From the cell containing the given text, extract its center point as (x, y) coordinate. 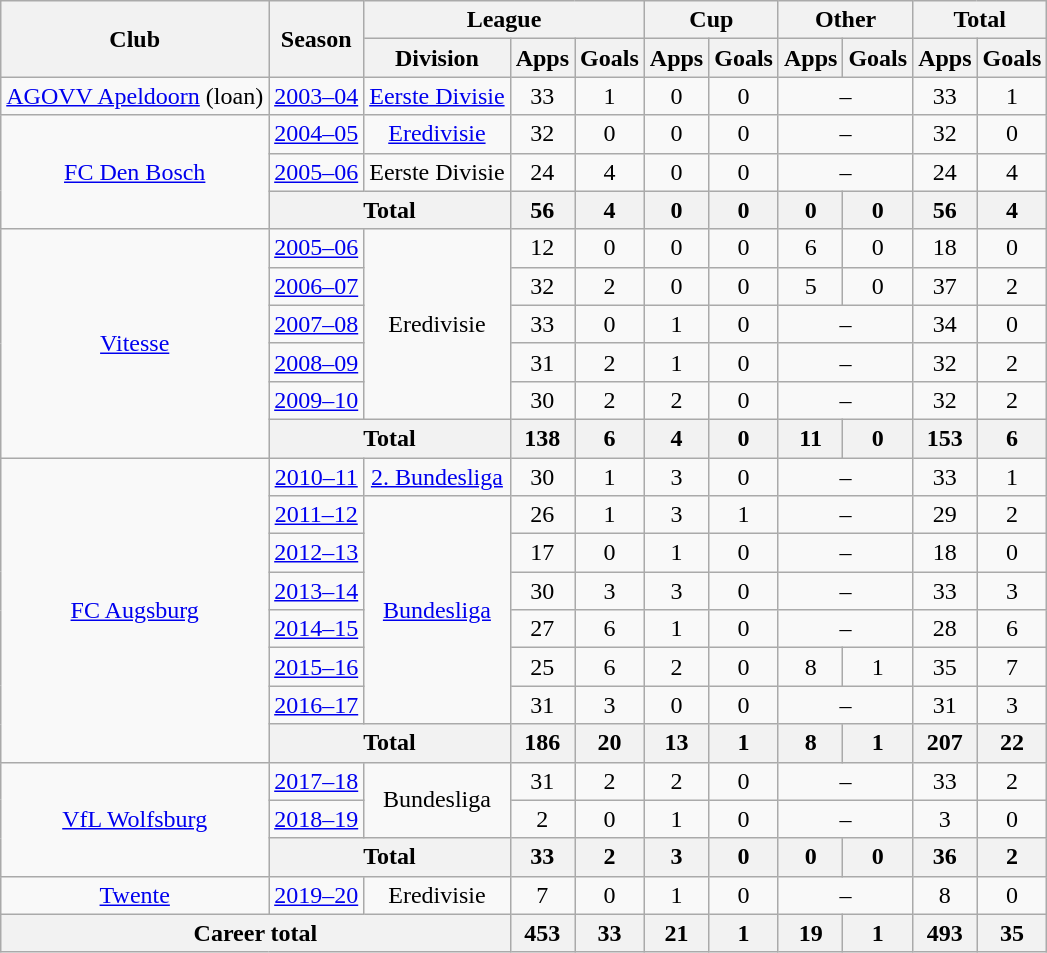
FC Den Bosch (135, 172)
2006–07 (316, 286)
11 (810, 438)
VfL Wolfsburg (135, 819)
27 (542, 629)
21 (676, 933)
Cup (711, 20)
2012–13 (316, 553)
2018–19 (316, 819)
2. Bundesliga (437, 477)
17 (542, 553)
5 (810, 286)
2003–04 (316, 96)
2008–09 (316, 362)
25 (542, 667)
26 (542, 515)
2013–14 (316, 591)
2014–15 (316, 629)
207 (945, 743)
League (504, 20)
13 (676, 743)
153 (945, 438)
2011–12 (316, 515)
493 (945, 933)
2017–18 (316, 781)
AGOVV Apeldoorn (loan) (135, 96)
22 (1012, 743)
2016–17 (316, 705)
453 (542, 933)
Season (316, 39)
2004–05 (316, 134)
2007–08 (316, 324)
2019–20 (316, 895)
2010–11 (316, 477)
FC Augsburg (135, 610)
2009–10 (316, 400)
186 (542, 743)
19 (810, 933)
138 (542, 438)
2015–16 (316, 667)
Career total (256, 933)
Division (437, 58)
12 (542, 248)
Club (135, 39)
Vitesse (135, 343)
20 (610, 743)
Twente (135, 895)
28 (945, 629)
36 (945, 857)
29 (945, 515)
34 (945, 324)
37 (945, 286)
Other (845, 20)
